Extract the (x, y) coordinate from the center of the cell holding the provided text.  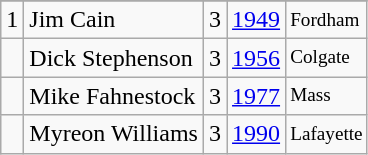
1949 (256, 20)
Mike Fahnestock (114, 96)
Mass (327, 96)
Myreon Williams (114, 134)
1990 (256, 134)
1 (12, 20)
Lafayette (327, 134)
Dick Stephenson (114, 58)
Colgate (327, 58)
Fordham (327, 20)
Jim Cain (114, 20)
1977 (256, 96)
1956 (256, 58)
